Output the (X, Y) coordinate of the center of the cell containing the given text.  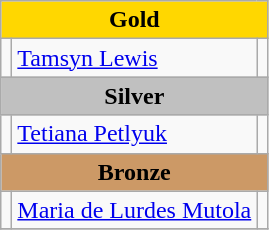
Tetiana Petlyuk (134, 134)
Gold (134, 20)
Bronze (134, 172)
Maria de Lurdes Mutola (134, 210)
Silver (134, 96)
Tamsyn Lewis (134, 58)
